Pinpoint the cell where the given text exists, returning its (x, y) midpoint coordinate. 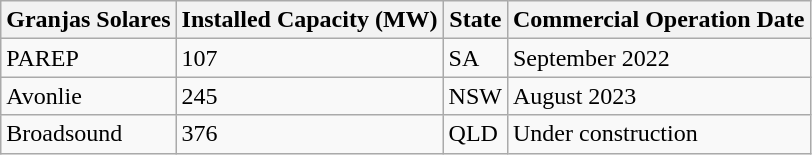
Commercial Operation Date (658, 20)
QLD (475, 134)
Installed Capacity (MW) (310, 20)
Granjas Solares (88, 20)
SA (475, 58)
PAREP (88, 58)
NSW (475, 96)
August 2023 (658, 96)
State (475, 20)
Broadsound (88, 134)
September 2022 (658, 58)
Under construction (658, 134)
245 (310, 96)
Avonlie (88, 96)
107 (310, 58)
376 (310, 134)
